For the text-containing cell, return its midpoint in [X, Y] coordinate format. 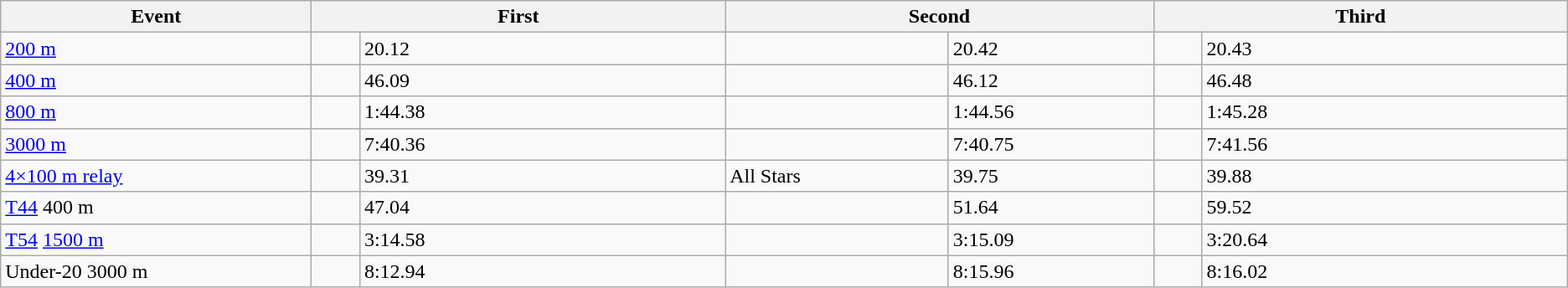
200 m [156, 49]
Under-20 3000 m [156, 271]
T44 400 m [156, 208]
8:12.94 [542, 271]
All Stars [838, 176]
400 m [156, 80]
4×100 m relay [156, 176]
T54 1500 m [156, 239]
3:14.58 [542, 239]
51.64 [1050, 208]
800 m [156, 112]
20.43 [1385, 49]
39.31 [542, 176]
46.09 [542, 80]
20.12 [542, 49]
Second [940, 17]
7:40.75 [1050, 144]
3:15.09 [1050, 239]
7:40.36 [542, 144]
39.88 [1385, 176]
1:44.38 [542, 112]
3000 m [156, 144]
3:20.64 [1385, 239]
Third [1360, 17]
20.42 [1050, 49]
8:16.02 [1385, 271]
Event [156, 17]
7:41.56 [1385, 144]
8:15.96 [1050, 271]
39.75 [1050, 176]
1:44.56 [1050, 112]
59.52 [1385, 208]
First [518, 17]
46.48 [1385, 80]
1:45.28 [1385, 112]
47.04 [542, 208]
46.12 [1050, 80]
